Determine the [X, Y] coordinate at the center of the cell enclosing the given text.  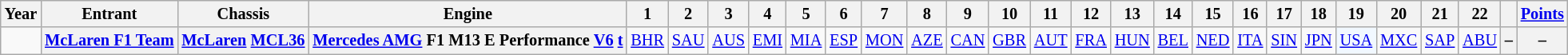
SAP [1440, 41]
McLaren F1 Team [109, 41]
Year [21, 14]
ESP [844, 41]
Mercedes AMG F1 M13 E Performance V6 t [468, 41]
7 [884, 14]
2 [688, 14]
ABU [1480, 41]
MXC [1399, 41]
BEL [1173, 41]
ITA [1250, 41]
14 [1173, 14]
AZE [927, 41]
Points [1542, 14]
McLaren MCL36 [243, 41]
15 [1213, 14]
13 [1132, 14]
JPN [1319, 41]
8 [927, 14]
SAU [688, 41]
1 [647, 14]
AUS [728, 41]
MIA [806, 41]
GBR [1009, 41]
5 [806, 14]
19 [1356, 14]
CAN [969, 41]
HUN [1132, 41]
SIN [1283, 41]
17 [1283, 14]
NED [1213, 41]
22 [1480, 14]
11 [1051, 14]
AUT [1051, 41]
10 [1009, 14]
3 [728, 14]
6 [844, 14]
MON [884, 41]
21 [1440, 14]
BHR [647, 41]
16 [1250, 14]
FRA [1090, 41]
Engine [468, 14]
4 [767, 14]
USA [1356, 41]
20 [1399, 14]
9 [969, 14]
12 [1090, 14]
Chassis [243, 14]
Entrant [109, 14]
EMI [767, 41]
18 [1319, 14]
